Search for the cell housing the specified text and yield its (x, y) center coordinate. 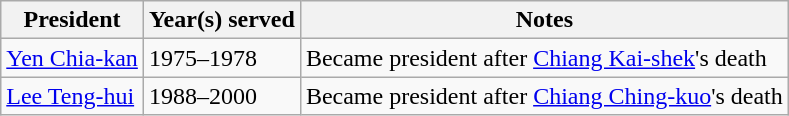
1975–1978 (222, 58)
Year(s) served (222, 20)
Notes (544, 20)
1988–2000 (222, 96)
Became president after Chiang Kai-shek's death (544, 58)
Lee Teng-hui (72, 96)
President (72, 20)
Became president after Chiang Ching-kuo's death (544, 96)
Yen Chia-kan (72, 58)
